Extract the (x, y) coordinate from the center of the cell holding the provided text.  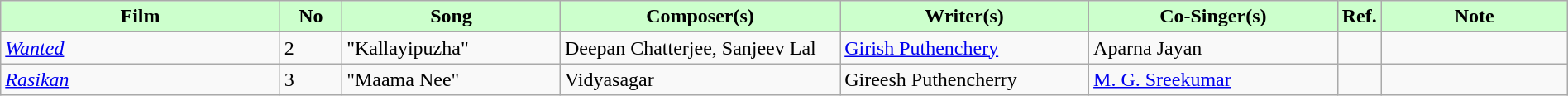
Rasikan (141, 79)
Wanted (141, 48)
Film (141, 17)
No (311, 17)
Vidyasagar (700, 79)
Writer(s) (964, 17)
"Maama Nee" (452, 79)
Song (452, 17)
Composer(s) (700, 17)
Ref. (1360, 17)
Co-Singer(s) (1214, 17)
Aparna Jayan (1214, 48)
Note (1474, 17)
Gireesh Puthencherry (964, 79)
Girish Puthenchery (964, 48)
M. G. Sreekumar (1214, 79)
Deepan Chatterjee, Sanjeev Lal (700, 48)
2 (311, 48)
3 (311, 79)
"Kallayipuzha" (452, 48)
